Capture the cell that displays the provided text and extract its (X, Y) central coordinate. 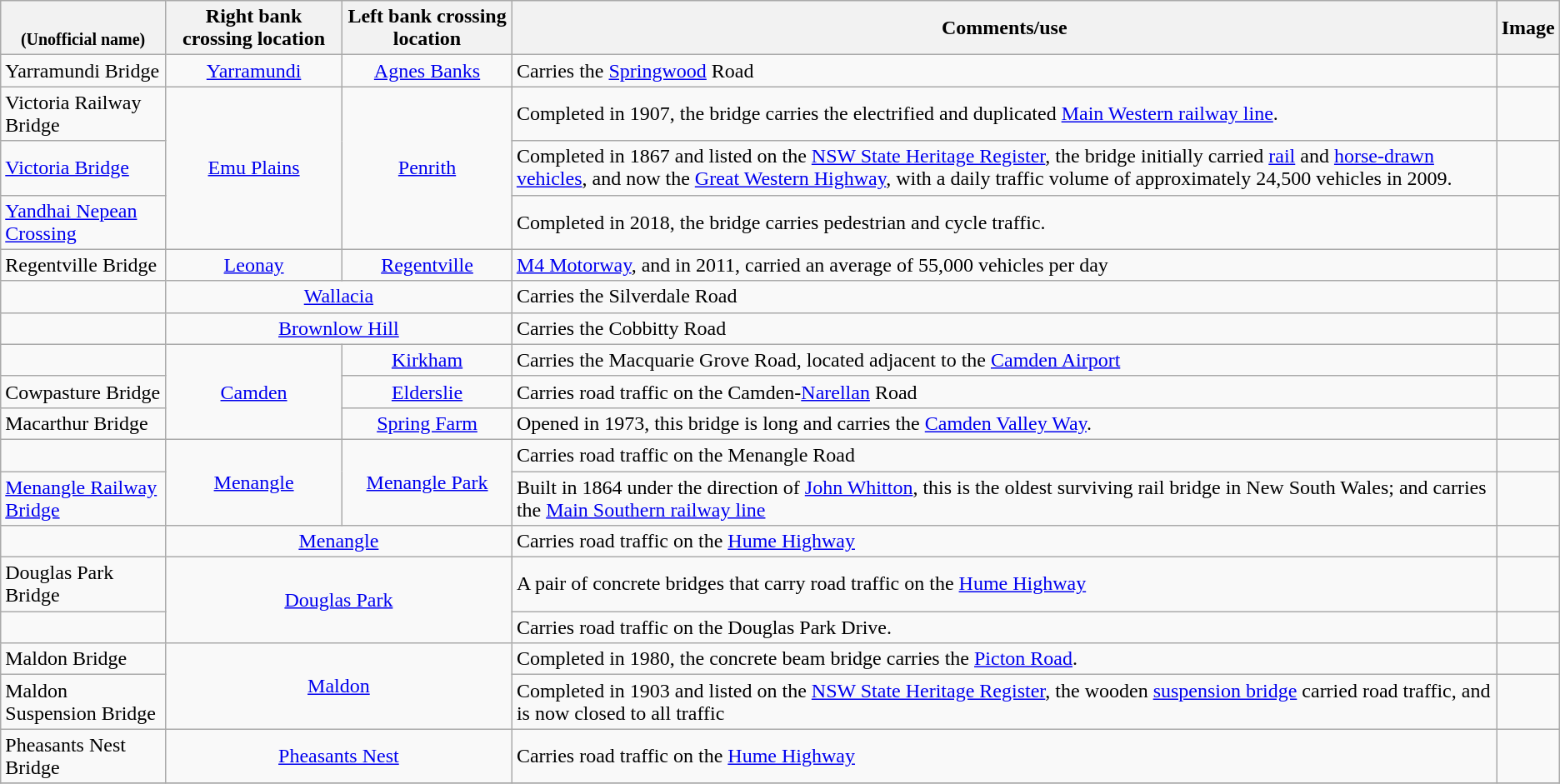
Comments/use (1004, 28)
Pheasants Nest Bridge (83, 757)
Image (1528, 28)
Wallacia (338, 297)
Kirkham (427, 360)
Opened in 1973, this bridge is long and carries the Camden Valley Way. (1004, 423)
Leonay (253, 265)
Spring Farm (427, 423)
Menangle Park (427, 482)
Carries the Macquarie Grove Road, located adjacent to the Camden Airport (1004, 360)
Carries the Silverdale Road (1004, 297)
Carries road traffic on the Camden-Narellan Road (1004, 392)
Carries road traffic on the Douglas Park Drive. (1004, 627)
Menangle Railway Bridge (83, 498)
Yarramundi Bridge (83, 71)
Carries the Cobbitty Road (1004, 328)
Victoria Bridge (83, 168)
Completed in 1907, the bridge carries the electrified and duplicated Main Western railway line. (1004, 113)
Douglas Park Bridge (83, 585)
Carries the Springwood Road (1004, 71)
Macarthur Bridge (83, 423)
Agnes Banks (427, 71)
Maldon Bridge (83, 659)
Right bank crossing location (253, 28)
Maldon (338, 687)
Douglas Park (338, 600)
Left bank crossing location (427, 28)
Completed in 1980, the concrete beam bridge carries the Picton Road. (1004, 659)
A pair of concrete bridges that carry road traffic on the Hume Highway (1004, 585)
Brownlow Hill (338, 328)
Cowpasture Bridge (83, 392)
Regentville Bridge (83, 265)
Penrith (427, 168)
Elderslie (427, 392)
Carries road traffic on the Menangle Road (1004, 455)
Pheasants Nest (338, 757)
Victoria Railway Bridge (83, 113)
Maldon Suspension Bridge (83, 702)
Yarramundi (253, 71)
Emu Plains (253, 168)
Completed in 1903 and listed on the NSW State Heritage Register, the wooden suspension bridge carried road traffic, and is now closed to all traffic (1004, 702)
Yandhai Nepean Crossing (83, 222)
Camden (253, 392)
Regentville (427, 265)
(Unofficial name) (83, 28)
Completed in 2018, the bridge carries pedestrian and cycle traffic. (1004, 222)
M4 Motorway, and in 2011, carried an average of 55,000 vehicles per day (1004, 265)
